Return (X, Y) of the center of cell containing provided text 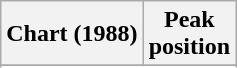
Peakposition (189, 34)
Chart (1988) (72, 34)
